Locate the cell with the specified text and output its (X, Y) center coordinate. 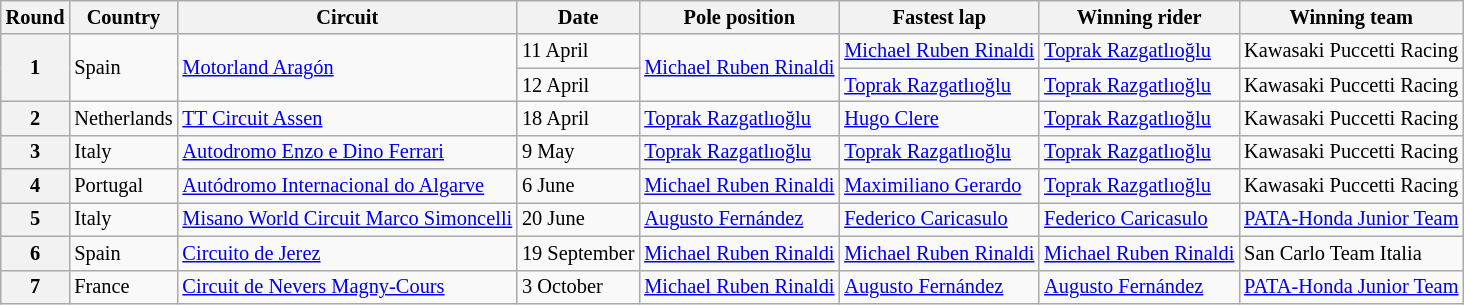
Fastest lap (939, 17)
Autodromo Enzo e Dino Ferrari (348, 152)
7 (36, 287)
4 (36, 186)
18 April (578, 118)
Misano World Circuit Marco Simoncelli (348, 219)
Circuit de Nevers Magny-Cours (348, 287)
9 May (578, 152)
Autódromo Internacional do Algarve (348, 186)
Winning rider (1139, 17)
Portugal (123, 186)
Maximiliano Gerardo (939, 186)
6 (36, 253)
Winning team (1351, 17)
Motorland Aragón (348, 68)
6 June (578, 186)
11 April (578, 51)
2 (36, 118)
5 (36, 219)
Circuit (348, 17)
San Carlo Team Italia (1351, 253)
France (123, 287)
Date (578, 17)
Hugo Clere (939, 118)
19 September (578, 253)
1 (36, 68)
Circuito de Jerez (348, 253)
Round (36, 17)
3 October (578, 287)
Netherlands (123, 118)
20 June (578, 219)
Pole position (739, 17)
3 (36, 152)
TT Circuit Assen (348, 118)
12 April (578, 85)
Country (123, 17)
